Search for the cell housing the specified text and yield its (x, y) center coordinate. 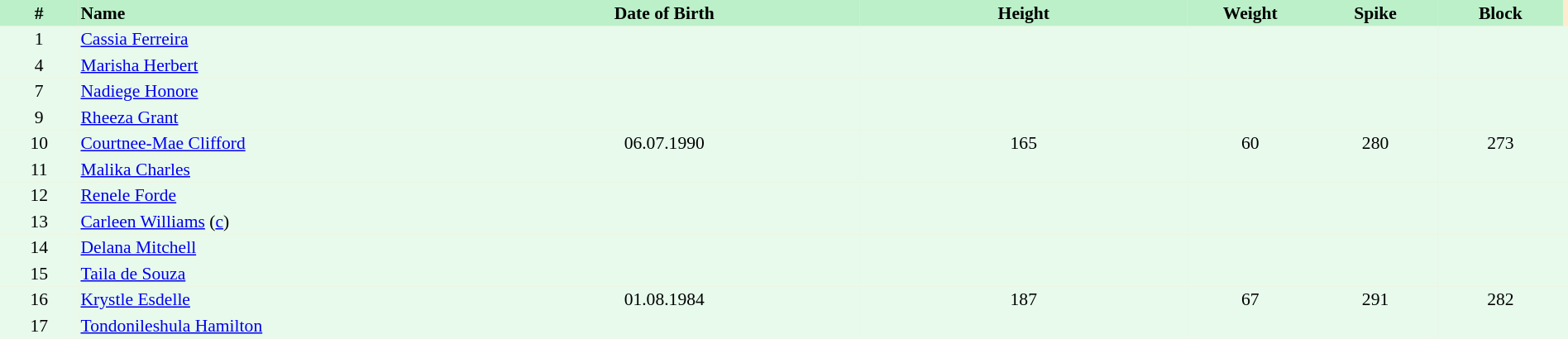
9 (39, 117)
Tondonileshula Hamilton (273, 326)
Name (273, 13)
Spike (1374, 13)
# (39, 13)
Renele Forde (273, 195)
Marisha Herbert (273, 65)
Nadiege Honore (273, 91)
Courtnee-Mae Clifford (273, 144)
Malika Charles (273, 169)
Carleen Williams (c) (273, 222)
Krystle Esdelle (273, 299)
Taila de Souza (273, 274)
280 (1374, 144)
Cassia Ferreira (273, 40)
291 (1374, 299)
Delana Mitchell (273, 248)
273 (1500, 144)
06.07.1990 (664, 144)
Rheeza Grant (273, 117)
10 (39, 144)
15 (39, 274)
11 (39, 169)
7 (39, 91)
165 (1024, 144)
60 (1250, 144)
4 (39, 65)
13 (39, 222)
17 (39, 326)
Weight (1250, 13)
1 (39, 40)
12 (39, 195)
67 (1250, 299)
Height (1024, 13)
Date of Birth (664, 13)
01.08.1984 (664, 299)
16 (39, 299)
14 (39, 248)
Block (1500, 13)
187 (1024, 299)
282 (1500, 299)
